Determine the (x, y) coordinate at the center of the cell enclosing the given text.  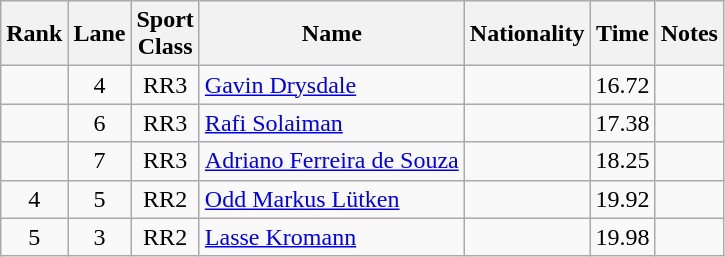
SportClass (165, 34)
Notes (689, 34)
18.25 (622, 161)
Name (332, 34)
19.92 (622, 199)
Rafi Solaiman (332, 123)
Lane (100, 34)
6 (100, 123)
16.72 (622, 85)
Rank (34, 34)
3 (100, 237)
7 (100, 161)
Gavin Drysdale (332, 85)
Nationality (527, 34)
Odd Markus Lütken (332, 199)
17.38 (622, 123)
19.98 (622, 237)
Adriano Ferreira de Souza (332, 161)
Lasse Kromann (332, 237)
Time (622, 34)
